From the cell containing the given text, extract its center point as [X, Y] coordinate. 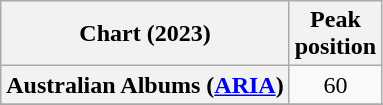
60 [335, 85]
Australian Albums (ARIA) [145, 85]
Peakposition [335, 34]
Chart (2023) [145, 34]
